Search for the cell housing the specified text and yield its [x, y] center coordinate. 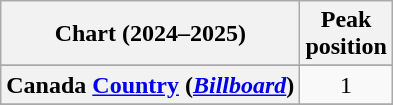
Peakposition [346, 34]
Chart (2024–2025) [150, 34]
Canada Country (Billboard) [150, 85]
1 [346, 85]
